Return the [x, y] coordinate for the center point of the cell that contains the specified text.  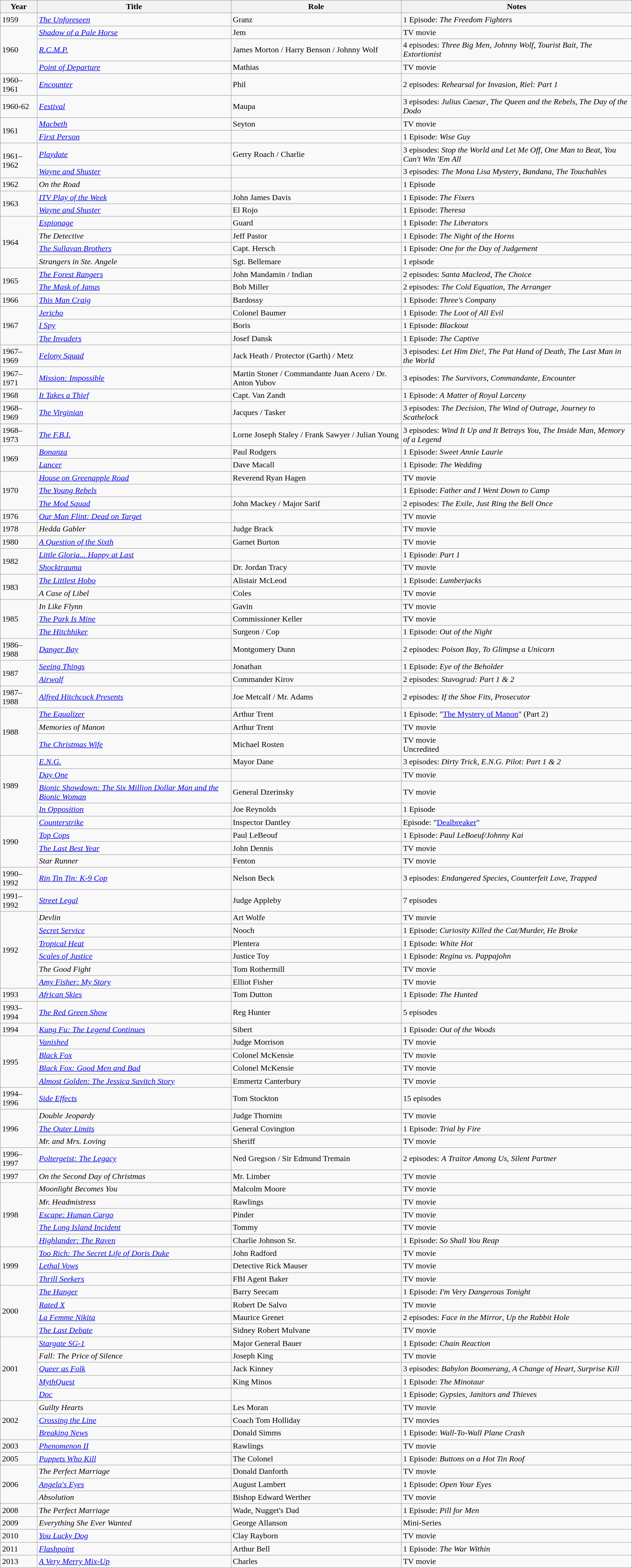
Angela's Eyes [134, 1484]
The Forest Rangers [134, 274]
Bishop Edward Werther [316, 1497]
Espionage [134, 223]
1 Episode: Pill for Men [517, 1510]
1997 [19, 1176]
1980 [19, 542]
Highlander: The Raven [134, 1240]
The Christmas Wife [134, 744]
1 Episode: The Night of the Horns [517, 236]
2009 [19, 1523]
1 episode [517, 262]
3 episodes: Dirty Trick, E.N.G. Pilot: Part 1 & 2 [517, 762]
Sidney Robert Mulvane [316, 1330]
Guard [316, 223]
2 episodes: Stavograd: Part 1 & 2 [517, 680]
Detective Rick Mauser [316, 1266]
1989 [19, 786]
1964 [19, 242]
The Sullavan Brothers [134, 249]
Our Man Flint: Dead on Target [134, 516]
The Last Best Year [134, 848]
Top Cops [134, 835]
Flashpoint [134, 1548]
15 episodes [517, 1098]
3 episodes: Let Him Die!, The Pat Hand of Death, The Last Man in the World [517, 356]
Coach Tom Holliday [316, 1420]
1987–1988 [19, 697]
Phil [316, 84]
The Hunger [134, 1292]
John Mandamin / Indian [316, 274]
The Virginian [134, 412]
1967–1969 [19, 356]
1966 [19, 300]
Tropical Heat [134, 943]
2 episodes: Poison Bay, To Glimpse a Unicorn [517, 649]
Commissioner Keller [316, 619]
Jeff Pastor [316, 236]
1 Episode: Wise Guy [517, 137]
1 Episode: One for the Day of Judgement [517, 249]
Dr. Jordan Tracy [316, 568]
Felony Squad [134, 356]
1 Episode: The Freedom Fighters [517, 20]
Seyton [316, 124]
Black Fox [134, 1055]
Justice Toy [316, 956]
Strangers in Ste. Angele [134, 262]
The Invaders [134, 338]
Plentera [316, 943]
Emmertz Canterbury [316, 1081]
ITV Play of the Week [134, 197]
Tom Rothermill [316, 969]
A Case of Libel [134, 593]
Art Wolfe [316, 918]
1 Episode: So Shall You Reap [517, 1240]
Lancer [134, 465]
First Person [134, 137]
House on Greenapple Road [134, 478]
4 episodes: Three Big Men, Johnny Wolf, Tourist Bait, The Extortionist [517, 50]
5 episodes [517, 1012]
A Question of the Sixth [134, 542]
Jonathan [316, 667]
The Equalizer [134, 714]
Macbeth [134, 124]
Bionic Showdown: The Six Million Dollar Man and the Bionic Woman [134, 792]
Lethal Vows [134, 1266]
Robert De Salvo [316, 1304]
Counterstrike [134, 822]
2 episodes: Face in the Mirror, Up the Rabbit Hole [517, 1317]
Nelson Beck [316, 878]
Joe Metcalf / Mr. Adams [316, 697]
Barry Seecam [316, 1292]
Year [19, 7]
The F.B.I. [134, 435]
Alfred Hitchcock Presents [134, 697]
1 Episode: Part 1 [517, 555]
1 Episode: Chain Reaction [517, 1343]
The Hitchhiker [134, 632]
2006 [19, 1484]
1 Episode: Regina vs. Pappajohn [517, 956]
Joseph King [316, 1356]
Poltergeist: The Legacy [134, 1159]
Street Legal [134, 900]
John Radford [316, 1253]
Gerry Roach / Charlie [316, 154]
Commander Kirov [316, 680]
2 episodes: Santa Macleod, The Choice [517, 274]
1994 [19, 1029]
Episode: "Dealbreaker" [517, 822]
Tommy [316, 1228]
A Very Merry Mix-Up [134, 1562]
Maurice Grenet [316, 1317]
1 Episode: Blackout [517, 326]
1995 [19, 1062]
Paul LeBeouf [316, 835]
In Like Flynn [134, 606]
1962 [19, 184]
Tom Dutton [316, 995]
Les Moran [316, 1407]
The Park Is Mine [134, 619]
1999 [19, 1266]
1993 [19, 995]
Side Effects [134, 1098]
The Unforeseen [134, 20]
Maupa [316, 107]
2002 [19, 1420]
Coles [316, 593]
Mathias [316, 67]
Breaking News [134, 1433]
Jericho [134, 313]
Queer as Folk [134, 1369]
1 Episode: The Liberators [517, 223]
Inspector Dantley [316, 822]
Sibert [316, 1029]
Phenomenon II [134, 1446]
Mr. Limber [316, 1176]
1 Episode: Theresa [517, 210]
1969 [19, 459]
3 episodes: Julius Caesar, The Queen and the Rebels, The Day of the Dodo [517, 107]
The Good Fight [134, 969]
1 Episode: Three's Company [517, 300]
1990–1992 [19, 878]
James Morton / Harry Benson / Johnny Wolf [316, 50]
Vanished [134, 1042]
George Allanson [316, 1523]
Escape: Human Cargo [134, 1215]
Mr. Headmistress [134, 1202]
1 Episode: The Fixers [517, 197]
2 episodes: If the Shoe Fits, Prosecutor [517, 697]
Judge Thornim [316, 1116]
E.N.G. [134, 762]
Mayor Dane [316, 762]
Seeing Things [134, 667]
August Lambert [316, 1484]
The Long Island Incident [134, 1228]
On the Road [134, 184]
Crossing the Line [134, 1420]
Colonel Baumer [316, 313]
1 Episode: The Minotaur [517, 1382]
Fenton [316, 861]
1998 [19, 1215]
The Last Debate [134, 1330]
Charles [316, 1562]
Gavin [316, 606]
Martin Stoner / Commandante Juan Acero / Dr. Anton Yubov [316, 378]
1976 [19, 516]
Donald Simms [316, 1433]
1967 [19, 326]
1968–1969 [19, 412]
Double Jeopardy [134, 1116]
Malcolm Moore [316, 1189]
2008 [19, 1510]
Pinder [316, 1215]
I Spy [134, 326]
1 Episode: The War Within [517, 1548]
1996 [19, 1128]
1991–1992 [19, 900]
2 episodes: The Exile, Just Ring the Bell Once [517, 503]
Wade, Nugget's Dad [316, 1510]
Mr. and Mrs. Loving [134, 1141]
7 episodes [517, 900]
1 Episode: White Hot [517, 943]
Nooch [316, 931]
Jack Kinney [316, 1369]
3 episodes: The Mona Lisa Mystery, Bandana, The Touchables [517, 171]
Danger Bay [134, 649]
La Femme Nikita [134, 1317]
Shadow of a Pale Horse [134, 32]
1 Episode: The Loot of All Evil [517, 313]
Devlin [134, 918]
Paul Rodgers [316, 452]
1960–1961 [19, 84]
Jem [316, 32]
Alistair McLeod [316, 580]
1983 [19, 587]
1968–1973 [19, 435]
Capt. Hersch [316, 249]
Kung Fu: The Legend Continues [134, 1029]
1 Episode: A Matter of Royal Larceny [517, 395]
Major General Bauer [316, 1343]
Joe Reynolds [316, 809]
1 Episode: Wall-To-Wall Plane Crash [517, 1433]
Point of Departure [134, 67]
2003 [19, 1446]
On the Second Day of Christmas [134, 1176]
John James Davis [316, 197]
Title [134, 7]
Absolution [134, 1497]
FBI Agent Baker [316, 1279]
Clay Rayborn [316, 1536]
1992 [19, 950]
2000 [19, 1311]
Garnet Burton [316, 542]
1961–1962 [19, 161]
Surgeon / Cop [316, 632]
The Outer Limits [134, 1129]
1994–1996 [19, 1098]
Bardossy [316, 300]
Charlie Johnson Sr. [316, 1240]
Judge Appleby [316, 900]
Encounter [134, 84]
Granz [316, 20]
Black Fox: Good Men and Bad [134, 1068]
1 Episode: Paul LeBoeuf/Johnny Kai [517, 835]
Sgt. Bellemare [316, 262]
The Mask of Janus [134, 287]
Donald Danforth [316, 1471]
King Minos [316, 1382]
2001 [19, 1369]
Almost Golden: The Jessica Savitch Story [134, 1081]
Puppets Who Kill [134, 1459]
3 episodes: Babylon Boomerang, A Change of Heart, Surprise Kill [517, 1369]
In Opposition [134, 809]
1 Episode: Out of the Night [517, 632]
1963 [19, 204]
1 Episode: Sweet Annie Laurie [517, 452]
Jacques / Tasker [316, 412]
Tom Stockton [316, 1098]
General Dzerinsky [316, 792]
1 Episode: Out of the Woods [517, 1029]
1978 [19, 529]
Lorne Joseph Staley / Frank Sawyer / Julian Young [316, 435]
Star Runner [134, 861]
1961 [19, 130]
1960 [19, 50]
Thrill Seekers [134, 1279]
1959 [19, 20]
1965 [19, 281]
Notes [517, 7]
2 episodes: A Traitor Among Us, Silent Partner [517, 1159]
1 Episode: Buttons on a Hot Tin Roof [517, 1459]
TV movies [517, 1420]
2010 [19, 1536]
Judge Morrison [316, 1042]
R.C.M.P. [134, 50]
3 episodes: Wind It Up and It Betrays You, The Inside Man, Memory of a Legend [517, 435]
1 Episode: I'm Very Dangerous Tonight [517, 1292]
Amy Fisher: My Story [134, 982]
1 Episode: The Captive [517, 338]
Rin Tin Tin: K-9 Cop [134, 878]
Bonanza [134, 452]
1990 [19, 842]
Memories of Manon [134, 727]
Fall: The Price of Silence [134, 1356]
1987 [19, 673]
Moonlight Becomes You [134, 1189]
Doc [134, 1395]
1 Episode: The Wedding [517, 465]
1967–1971 [19, 378]
Festival [134, 107]
3 episodes: Stop the World and Let Me Off, One Man to Beat, You Can't Win 'Em All [517, 154]
Ned Gregson / Sir Edmund Tremain [316, 1159]
1 Episode: Father and I Went Down to Camp [517, 491]
1985 [19, 619]
The Littlest Hobo [134, 580]
Airwolf [134, 680]
1986–1988 [19, 649]
1988 [19, 732]
3 episodes: The Survivors, Commandante, Encounter [517, 378]
MythQuest [134, 1382]
African Skies [134, 995]
The Red Green Show [134, 1012]
Little Gloria... Happy at Last [134, 555]
Stargate SG-1 [134, 1343]
Role [316, 7]
This Man Craig [134, 300]
1 Episode: Eye of the Beholder [517, 667]
Michael Rosten [316, 744]
1 Episode: Lumberjacks [517, 580]
1 Episode: Gypsies, Janitors and Thieves [517, 1395]
Hedda Gabler [134, 529]
It Takes a Thief [134, 395]
El Rojo [316, 210]
Shocktrauma [134, 568]
Elliot Fisher [316, 982]
2005 [19, 1459]
3 episodes: The Decision, The Wind of Outrage, Journey to Scathelock [517, 412]
The Mod Squad [134, 503]
Mission: Impossible [134, 378]
1970 [19, 491]
Bob Miller [316, 287]
Reverend Ryan Hagen [316, 478]
Rated X [134, 1304]
John Mackey / Major Sarif [316, 503]
General Covington [316, 1129]
2 episodes: The Cold Equation, The Arranger [517, 287]
Everything She Ever Wanted [134, 1523]
Boris [316, 326]
2 episodes: Rehearsal for Invasion, Riel: Part 1 [517, 84]
The Colonel [316, 1459]
Sheriff [316, 1141]
Secret Service [134, 931]
Scales of Justice [134, 956]
Jack Heath / Protector (Garth) / Metz [316, 356]
Too Rich: The Secret Life of Doris Duke [134, 1253]
1968 [19, 395]
Mini-Series [517, 1523]
1996–1997 [19, 1159]
Capt. Van Zandt [316, 395]
1 Episode: Trial by Fire [517, 1129]
Day One [134, 775]
2011 [19, 1548]
Guilty Hearts [134, 1407]
2013 [19, 1562]
The Young Rebels [134, 491]
The Detective [134, 236]
Dave Macall [316, 465]
Montgomery Dunn [316, 649]
1 Episode: Curiosity Killed the Cat/Murder, He Broke [517, 931]
Arthur Bell [316, 1548]
1960-62 [19, 107]
TV movieUncredited [517, 744]
Playdate [134, 154]
John Dennis [316, 848]
Judge Brack [316, 529]
1993–1994 [19, 1012]
Josef Dansk [316, 338]
1 Episode: Open Your Eyes [517, 1484]
1 Episode: The Hunted [517, 995]
You Lucky Dog [134, 1536]
Reg Hunter [316, 1012]
1 Episode: "The Mystery of Manon" (Part 2) [517, 714]
1982 [19, 561]
3 episodes: Endangered Species, Counterfeit Love, Trapped [517, 878]
